Search for the cell housing the specified text and yield its [x, y] center coordinate. 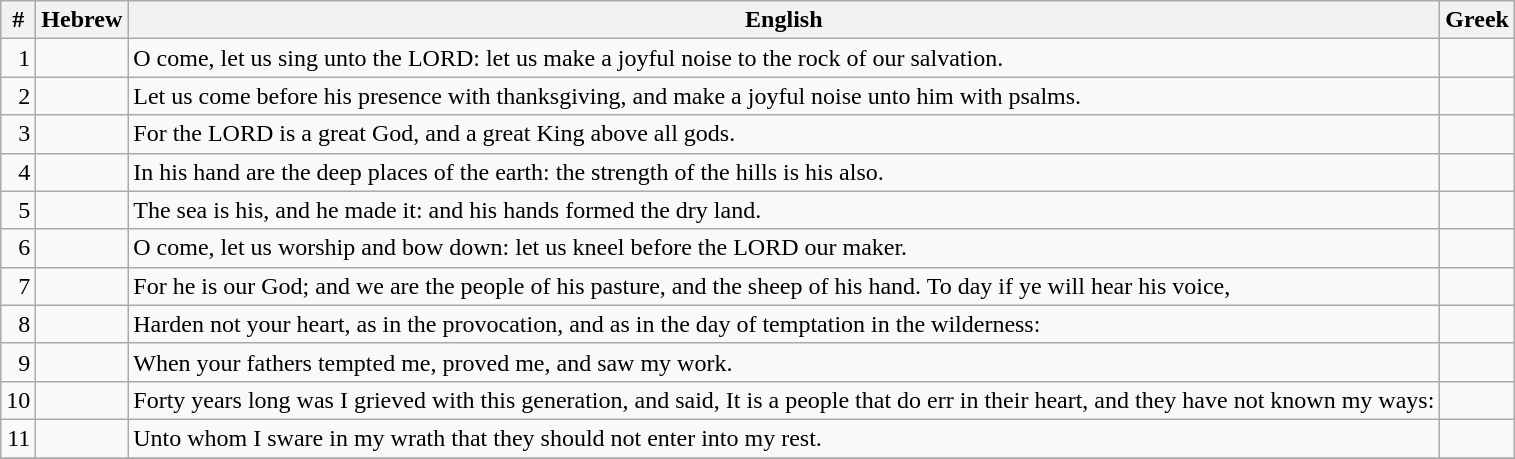
In his hand are the deep places of the earth: the strength of the hills is his also. [784, 172]
1 [18, 58]
O come, let us sing unto the LORD: let us make a joyful noise to the rock of our salvation. [784, 58]
4 [18, 172]
Harden not your heart, as in the provocation, and as in the day of temptation in the wilderness: [784, 324]
For he is our God; and we are the people of his pasture, and the sheep of his hand. To day if ye will hear his voice, [784, 286]
3 [18, 134]
English [784, 20]
For the LORD is a great God, and a great King above all gods. [784, 134]
5 [18, 210]
Let us come before his presence with thanksgiving, and make a joyful noise unto him with psalms. [784, 96]
11 [18, 438]
8 [18, 324]
Forty years long was I grieved with this generation, and said, It is a people that do err in their heart, and they have not known my ways: [784, 400]
The sea is his, and he made it: and his hands formed the dry land. [784, 210]
Hebrew [82, 20]
# [18, 20]
9 [18, 362]
When your fathers tempted me, proved me, and saw my work. [784, 362]
6 [18, 248]
7 [18, 286]
10 [18, 400]
Unto whom I sware in my wrath that they should not enter into my rest. [784, 438]
2 [18, 96]
O come, let us worship and bow down: let us kneel before the LORD our maker. [784, 248]
Greek [1478, 20]
